Return [X, Y] of the center of cell containing provided text 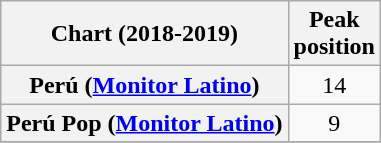
Perú Pop (Monitor Latino) [144, 123]
Chart (2018-2019) [144, 34]
14 [334, 85]
Peak position [334, 34]
Perú (Monitor Latino) [144, 85]
9 [334, 123]
